Determine the (x, y) coordinate at the center of the cell enclosing the given text.  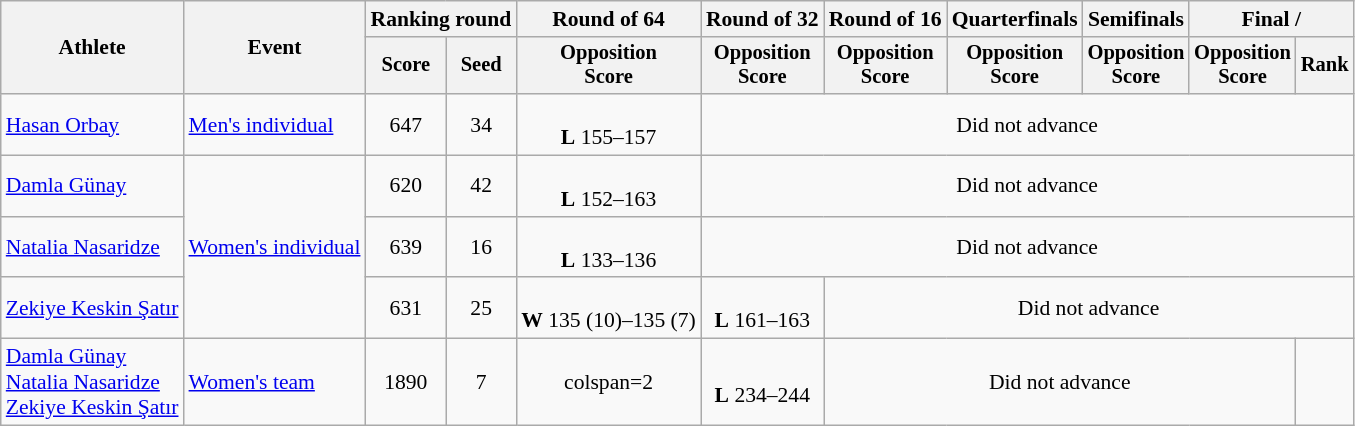
L 234–244 (762, 382)
34 (481, 124)
Ranking round (442, 19)
Round of 64 (608, 19)
L 133–136 (608, 248)
L 155–157 (608, 124)
Semifinals (1136, 19)
L 152–163 (608, 186)
Athlete (92, 48)
25 (481, 308)
620 (406, 186)
Rank (1325, 66)
631 (406, 308)
Women's individual (275, 248)
1890 (406, 382)
16 (481, 248)
Women's team (275, 382)
L 161–163 (762, 308)
Round of 32 (762, 19)
Natalia Nasaridze (92, 248)
Quarterfinals (1015, 19)
Score (406, 66)
W 135 (10)–135 (7) (608, 308)
42 (481, 186)
Zekiye Keskin Şatır (92, 308)
7 (481, 382)
Damla GünayNatalia NasaridzeZekiye Keskin Şatır (92, 382)
Men's individual (275, 124)
colspan=2 (608, 382)
639 (406, 248)
Event (275, 48)
Damla Günay (92, 186)
647 (406, 124)
Round of 16 (886, 19)
Seed (481, 66)
Hasan Orbay (92, 124)
Final / (1271, 19)
